Scan for the cell matching the given text and deliver its [X, Y] coordinate at center. 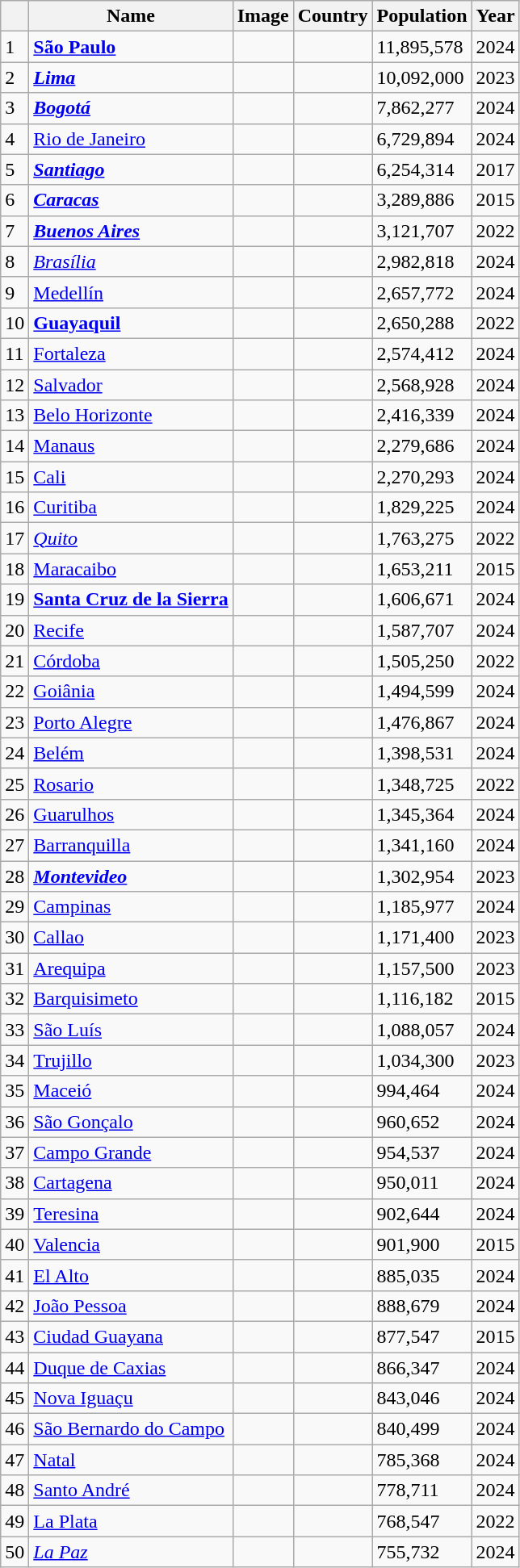
Caracas [131, 200]
902,644 [421, 1214]
19 [15, 600]
1,829,225 [421, 508]
9 [15, 292]
Trujillo [131, 1060]
1,088,057 [421, 1030]
960,652 [421, 1122]
950,011 [421, 1183]
755,732 [421, 1552]
2,657,772 [421, 292]
São Paulo [131, 47]
26 [15, 814]
6 [15, 200]
1,171,400 [421, 938]
1,348,725 [421, 784]
Porto Alegre [131, 722]
Rosario [131, 784]
2017 [496, 169]
1,341,160 [421, 845]
Nova Iguaçu [131, 1399]
Salvador [131, 385]
Belo Horizonte [131, 416]
Córdoba [131, 661]
16 [15, 508]
2,574,412 [421, 353]
14 [15, 446]
46 [15, 1429]
2,982,818 [421, 261]
1,494,599 [421, 692]
La Plata [131, 1521]
18 [15, 569]
Santiago [131, 169]
49 [15, 1521]
20 [15, 630]
1,398,531 [421, 753]
3,121,707 [421, 231]
1,345,364 [421, 814]
11,895,578 [421, 47]
44 [15, 1368]
24 [15, 753]
7,862,277 [421, 108]
954,537 [421, 1152]
Image [263, 16]
São Luís [131, 1030]
Rio de Janeiro [131, 139]
37 [15, 1152]
Quito [131, 538]
Lima [131, 77]
11 [15, 353]
1,185,977 [421, 907]
877,547 [421, 1336]
Belém [131, 753]
36 [15, 1122]
São Bernardo do Campo [131, 1429]
Campinas [131, 907]
Duque de Caxias [131, 1368]
7 [15, 231]
Ciudad Guayana [131, 1336]
2,650,288 [421, 323]
17 [15, 538]
Valencia [131, 1244]
45 [15, 1399]
Barquisimeto [131, 999]
Campo Grande [131, 1152]
El Alto [131, 1275]
43 [15, 1336]
3,289,886 [421, 200]
Natal [131, 1460]
41 [15, 1275]
1,116,182 [421, 999]
1,763,275 [421, 538]
35 [15, 1091]
Population [421, 16]
Cartagena [131, 1183]
2,568,928 [421, 385]
768,547 [421, 1521]
10 [15, 323]
888,679 [421, 1306]
Year [496, 16]
Teresina [131, 1214]
27 [15, 845]
La Paz [131, 1552]
Country [333, 16]
2,270,293 [421, 477]
Maracaibo [131, 569]
885,035 [421, 1275]
3 [15, 108]
João Pessoa [131, 1306]
Guayaquil [131, 323]
Brasília [131, 261]
1,606,671 [421, 600]
Recife [131, 630]
15 [15, 477]
Callao [131, 938]
Medellín [131, 292]
21 [15, 661]
785,368 [421, 1460]
2,279,686 [421, 446]
1 [15, 47]
39 [15, 1214]
1,302,954 [421, 876]
Santo André [131, 1491]
10,092,000 [421, 77]
Buenos Aires [131, 231]
22 [15, 692]
Guarulhos [131, 814]
32 [15, 999]
1,587,707 [421, 630]
2 [15, 77]
1,505,250 [421, 661]
6,254,314 [421, 169]
Bogotá [131, 108]
Maceió [131, 1091]
48 [15, 1491]
901,900 [421, 1244]
São Gonçalo [131, 1122]
47 [15, 1460]
Curitiba [131, 508]
1,653,211 [421, 569]
Santa Cruz de la Sierra [131, 600]
866,347 [421, 1368]
23 [15, 722]
Montevideo [131, 876]
1,157,500 [421, 968]
1,476,867 [421, 722]
50 [15, 1552]
Manaus [131, 446]
38 [15, 1183]
31 [15, 968]
25 [15, 784]
4 [15, 139]
843,046 [421, 1399]
Name [131, 16]
Cali [131, 477]
778,711 [421, 1491]
840,499 [421, 1429]
Goiânia [131, 692]
Barranquilla [131, 845]
Fortaleza [131, 353]
33 [15, 1030]
13 [15, 416]
30 [15, 938]
8 [15, 261]
34 [15, 1060]
994,464 [421, 1091]
1,034,300 [421, 1060]
2,416,339 [421, 416]
12 [15, 385]
29 [15, 907]
5 [15, 169]
28 [15, 876]
6,729,894 [421, 139]
42 [15, 1306]
40 [15, 1244]
Arequipa [131, 968]
